From the cell containing the given text, extract its center point as [X, Y] coordinate. 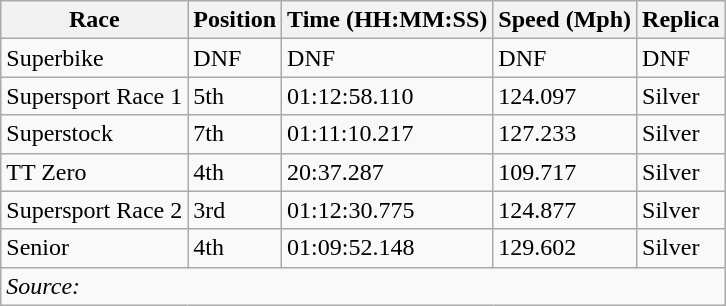
Race [94, 20]
TT Zero [94, 172]
7th [235, 134]
Superbike [94, 58]
127.233 [565, 134]
109.717 [565, 172]
01:12:58.110 [388, 96]
Time (HH:MM:SS) [388, 20]
Senior [94, 248]
01:09:52.148 [388, 248]
20:37.287 [388, 172]
Position [235, 20]
01:11:10.217 [388, 134]
Supersport Race 1 [94, 96]
124.877 [565, 210]
Superstock [94, 134]
Speed (Mph) [565, 20]
01:12:30.775 [388, 210]
Replica [681, 20]
3rd [235, 210]
Source: [363, 286]
124.097 [565, 96]
5th [235, 96]
129.602 [565, 248]
Supersport Race 2 [94, 210]
